From the cell containing the given text, extract its center point as [x, y] coordinate. 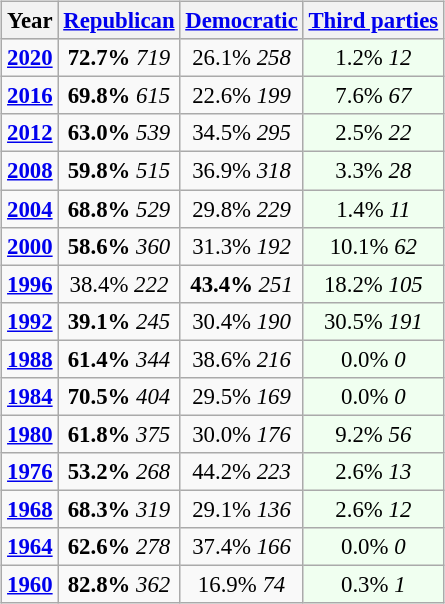
68.3% 319 [119, 509]
1980 [30, 434]
2000 [30, 246]
22.6% 199 [242, 96]
53.2% 268 [119, 472]
2008 [30, 171]
61.8% 375 [119, 434]
58.6% 360 [119, 246]
2020 [30, 58]
Year [30, 21]
2.5% 22 [373, 133]
38.6% 216 [242, 359]
16.9% 74 [242, 584]
44.2% 223 [242, 472]
72.7% 719 [119, 58]
43.4% 251 [242, 284]
30.5% 191 [373, 321]
1960 [30, 584]
10.1% 62 [373, 246]
2004 [30, 209]
62.6% 278 [119, 547]
61.4% 344 [119, 359]
1988 [30, 359]
30.0% 176 [242, 434]
59.8% 515 [119, 171]
29.5% 169 [242, 396]
68.8% 529 [119, 209]
Third parties [373, 21]
1996 [30, 284]
38.4% 222 [119, 284]
82.8% 362 [119, 584]
Democratic [242, 21]
2.6% 13 [373, 472]
2012 [30, 133]
69.8% 615 [119, 96]
63.0% 539 [119, 133]
1992 [30, 321]
29.8% 229 [242, 209]
29.1% 136 [242, 509]
36.9% 318 [242, 171]
0.3% 1 [373, 584]
1968 [30, 509]
1984 [30, 396]
31.3% 192 [242, 246]
1964 [30, 547]
2.6% 12 [373, 509]
7.6% 67 [373, 96]
37.4% 166 [242, 547]
2016 [30, 96]
39.1% 245 [119, 321]
Republican [119, 21]
1976 [30, 472]
18.2% 105 [373, 284]
34.5% 295 [242, 133]
26.1% 258 [242, 58]
1.4% 11 [373, 209]
3.3% 28 [373, 171]
9.2% 56 [373, 434]
70.5% 404 [119, 396]
1.2% 12 [373, 58]
30.4% 190 [242, 321]
